From the cell containing the given text, extract its center point as (X, Y) coordinate. 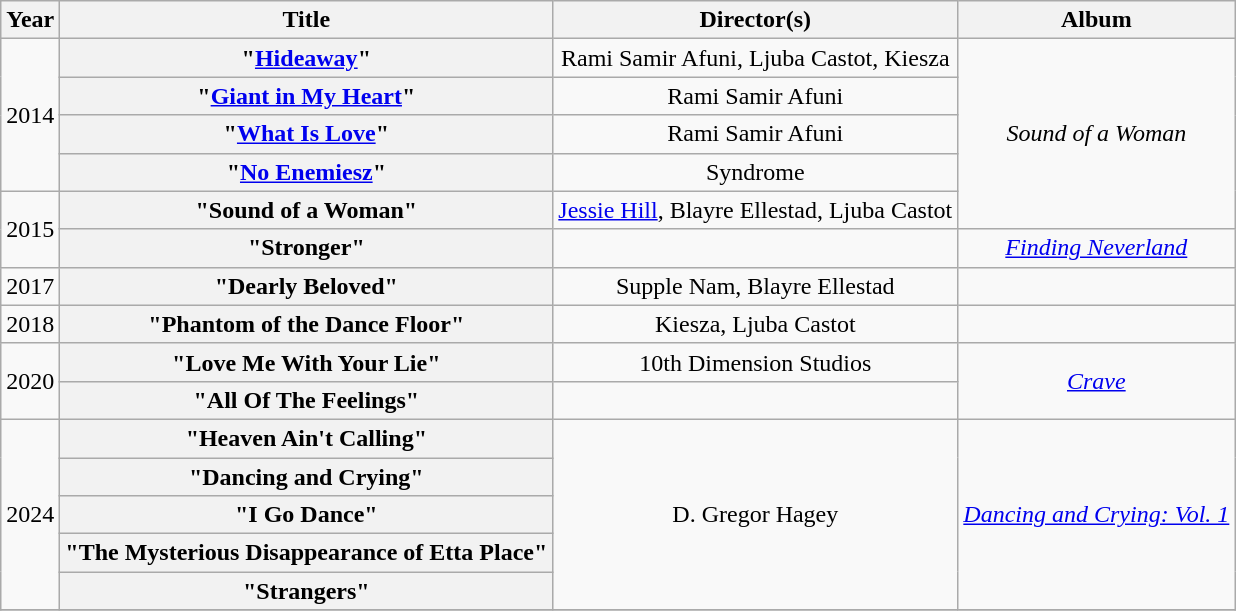
"Dearly Beloved" (306, 286)
"I Go Dance" (306, 515)
Finding Neverland (1096, 248)
"Phantom of the Dance Floor" (306, 324)
Title (306, 20)
Album (1096, 20)
D. Gregor Hagey (756, 514)
2024 (30, 514)
Rami Samir Afuni, Ljuba Castot, Kiesza (756, 58)
Dancing and Crying: Vol. 1 (1096, 514)
2020 (30, 381)
2018 (30, 324)
Director(s) (756, 20)
"Sound of a Woman" (306, 210)
"Stronger" (306, 248)
2015 (30, 229)
"Hideaway" (306, 58)
"What Is Love" (306, 134)
"Love Me With Your Lie" (306, 362)
"Giant in My Heart" (306, 96)
Jessie Hill, Blayre Ellestad, Ljuba Castot (756, 210)
2014 (30, 115)
Supple Nam, Blayre Ellestad (756, 286)
Crave (1096, 381)
Kiesza, Ljuba Castot (756, 324)
"Dancing and Crying" (306, 477)
Sound of a Woman (1096, 134)
"All Of The Feelings" (306, 400)
"Strangers" (306, 591)
"The Mysterious Disappearance of Etta Place" (306, 553)
Year (30, 20)
2017 (30, 286)
Syndrome (756, 172)
"Heaven Ain't Calling" (306, 438)
"No Enemiesz" (306, 172)
10th Dimension Studios (756, 362)
